From the cell containing the given text, extract its center point as [X, Y] coordinate. 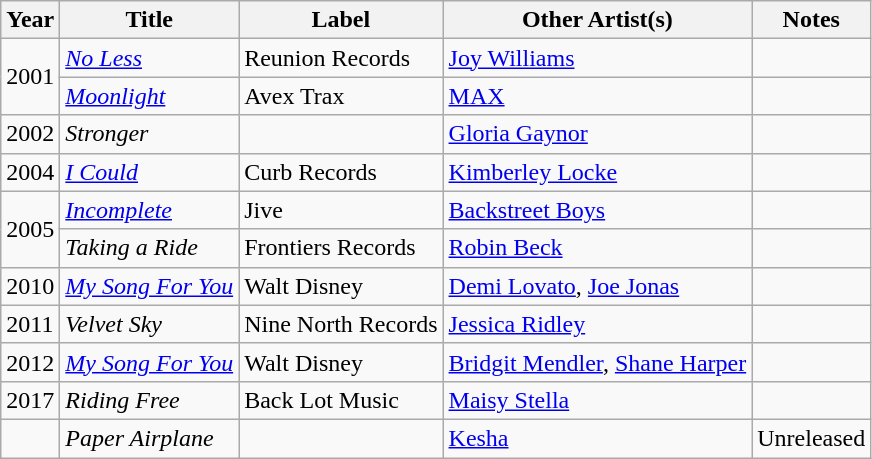
I Could [150, 172]
Incomplete [150, 210]
2004 [30, 172]
2012 [30, 362]
Joy Williams [598, 58]
Kimberley Locke [598, 172]
Curb Records [341, 172]
2002 [30, 134]
Riding Free [150, 400]
Bridgit Mendler, Shane Harper [598, 362]
Robin Beck [598, 248]
Demi Lovato, Joe Jonas [598, 286]
Frontiers Records [341, 248]
Backstreet Boys [598, 210]
Jive [341, 210]
Title [150, 20]
Moonlight [150, 96]
2011 [30, 324]
2017 [30, 400]
Year [30, 20]
Nine North Records [341, 324]
Avex Trax [341, 96]
Velvet Sky [150, 324]
2001 [30, 77]
Notes [812, 20]
Label [341, 20]
No Less [150, 58]
Back Lot Music [341, 400]
Paper Airplane [150, 438]
2005 [30, 229]
Gloria Gaynor [598, 134]
Reunion Records [341, 58]
Taking a Ride [150, 248]
2010 [30, 286]
Stronger [150, 134]
Other Artist(s) [598, 20]
MAX [598, 96]
Kesha [598, 438]
Unreleased [812, 438]
Jessica Ridley [598, 324]
Maisy Stella [598, 400]
